Find where the given text appears and provide that cell's center as (x, y) coordinate. 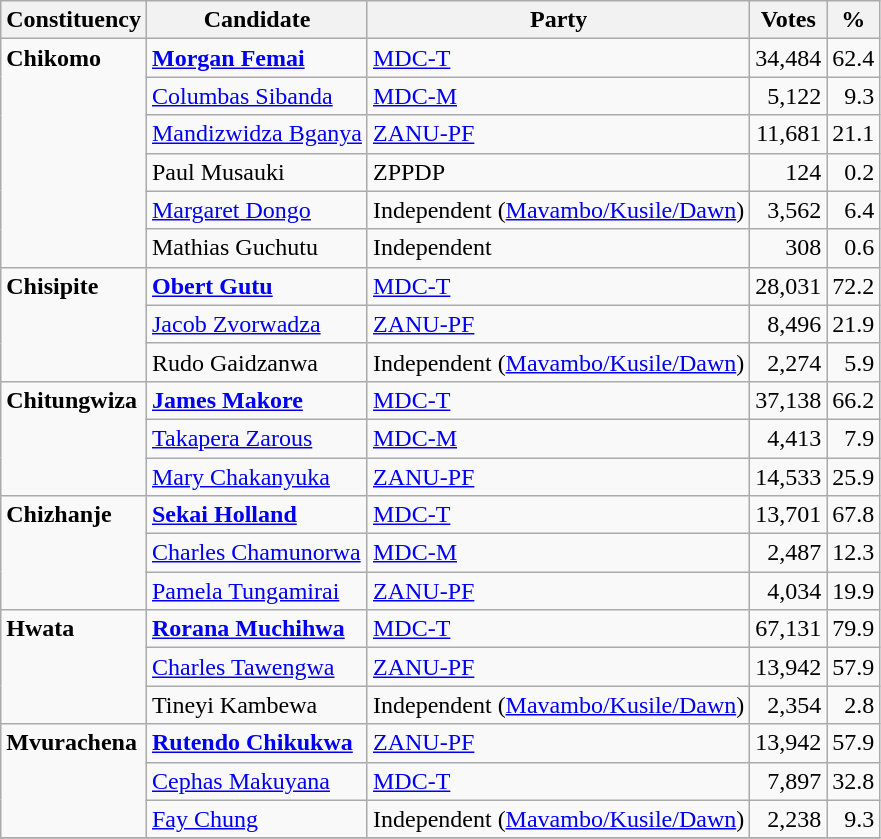
Candidate (256, 20)
Morgan Femai (256, 58)
% (854, 20)
Charles Chamunorwa (256, 553)
2,238 (788, 819)
Constituency (74, 20)
Rutendo Chikukwa (256, 743)
Obert Gutu (256, 286)
Columbas Sibanda (256, 96)
2,487 (788, 553)
2,354 (788, 705)
Cephas Makuyana (256, 781)
5,122 (788, 96)
Charles Tawengwa (256, 667)
21.9 (854, 324)
Chikomo (74, 153)
66.2 (854, 400)
ZPPDP (558, 172)
0.2 (854, 172)
Paul Musauki (256, 172)
Jacob Zvorwadza (256, 324)
11,681 (788, 134)
6.4 (854, 210)
8,496 (788, 324)
Rorana Muchihwa (256, 629)
32.8 (854, 781)
Tineyi Kambewa (256, 705)
28,031 (788, 286)
0.6 (854, 248)
Rudo Gaidzanwa (256, 362)
67.8 (854, 515)
13,701 (788, 515)
37,138 (788, 400)
4,034 (788, 591)
Pamela Tungamirai (256, 591)
79.9 (854, 629)
67,131 (788, 629)
Sekai Holland (256, 515)
7.9 (854, 438)
19.9 (854, 591)
2,274 (788, 362)
62.4 (854, 58)
3,562 (788, 210)
Fay Chung (256, 819)
4,413 (788, 438)
Mandizwidza Bganya (256, 134)
Takapera Zarous (256, 438)
Mathias Guchutu (256, 248)
5.9 (854, 362)
Party (558, 20)
14,533 (788, 477)
Independent (558, 248)
Votes (788, 20)
Mary Chakanyuka (256, 477)
2.8 (854, 705)
Chisipite (74, 324)
Mvurachena (74, 781)
Chitungwiza (74, 438)
Chizhanje (74, 553)
Hwata (74, 667)
James Makore (256, 400)
308 (788, 248)
124 (788, 172)
Margaret Dongo (256, 210)
7,897 (788, 781)
12.3 (854, 553)
34,484 (788, 58)
72.2 (854, 286)
25.9 (854, 477)
21.1 (854, 134)
